Pinpoint the cell where the given text exists, returning its (X, Y) midpoint coordinate. 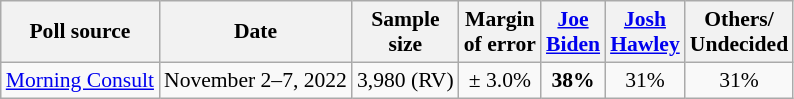
JoshHawley (645, 32)
3,980 (RV) (406, 80)
± 3.0% (500, 80)
Poll source (80, 32)
Samplesize (406, 32)
Others/Undecided (739, 32)
Date (256, 32)
JoeBiden (573, 32)
Morning Consult (80, 80)
Marginof error (500, 32)
November 2–7, 2022 (256, 80)
38% (573, 80)
